Provide the (X, Y) coordinate of the cell's center where the given text is located.  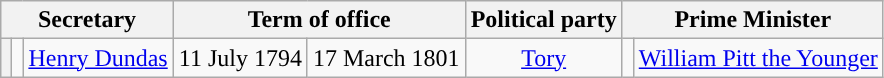
Political party (544, 20)
11 July 1794 (240, 58)
Secretary (87, 20)
Tory (544, 58)
Term of office (319, 20)
Prime Minister (752, 20)
William Pitt the Younger (758, 58)
17 March 1801 (386, 58)
Henry Dundas (98, 58)
